From the cell containing the given text, extract its center point as (X, Y) coordinate. 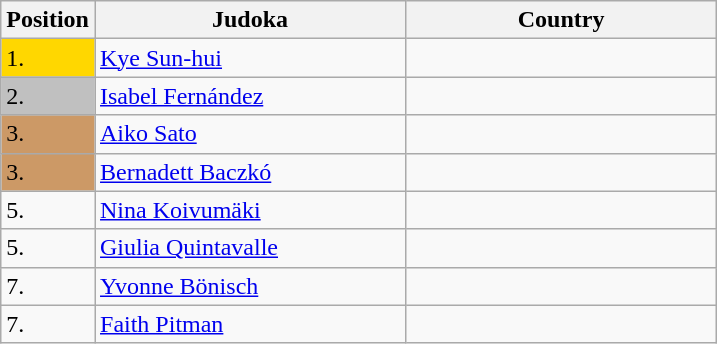
Bernadett Baczkó (250, 172)
Country (562, 20)
2. (48, 96)
Aiko Sato (250, 134)
Giulia Quintavalle (250, 248)
Judoka (250, 20)
Isabel Fernández (250, 96)
Position (48, 20)
Kye Sun-hui (250, 58)
1. (48, 58)
Nina Koivumäki (250, 210)
Yvonne Bönisch (250, 286)
Faith Pitman (250, 324)
